Pinpoint the cell where the given text exists, returning its [X, Y] midpoint coordinate. 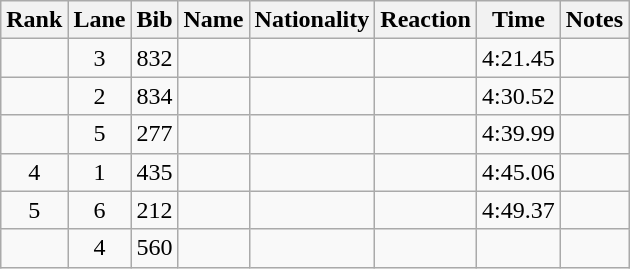
834 [154, 96]
6 [100, 210]
212 [154, 210]
4:49.37 [519, 210]
277 [154, 134]
4:30.52 [519, 96]
4:21.45 [519, 58]
832 [154, 58]
Reaction [426, 20]
Rank [34, 20]
560 [154, 248]
3 [100, 58]
1 [100, 172]
Lane [100, 20]
Nationality [312, 20]
Notes [594, 20]
435 [154, 172]
4:45.06 [519, 172]
Bib [154, 20]
Name [214, 20]
2 [100, 96]
4:39.99 [519, 134]
Time [519, 20]
